Return [X, Y] of the center of cell containing provided text 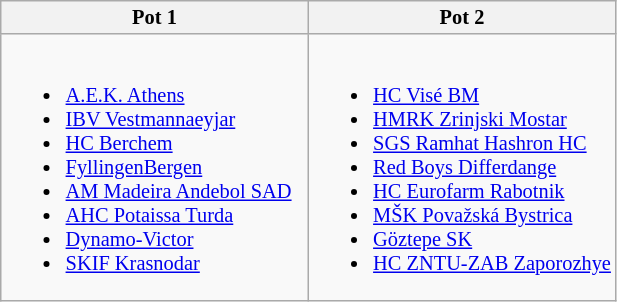
A.E.K. Athens IBV Vestmannaeyjar HC Berchem FyllingenBergen AM Madeira Andebol SAD AHC Potaissa Turda Dynamo-Victor SKIF Krasnodar [155, 167]
Pot 1 [155, 17]
Pot 2 [462, 17]
